Return the [x, y] coordinate for the center point of the cell that contains the specified text.  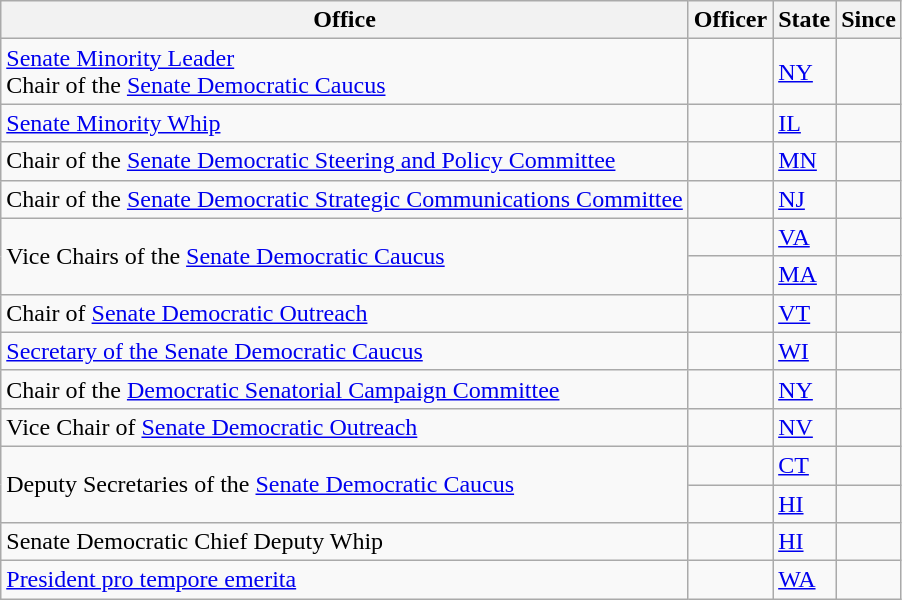
Since [869, 20]
Secretary of the Senate Democratic Caucus [345, 351]
State [804, 20]
Officer [730, 20]
Vice Chairs of the Senate Democratic Caucus [345, 256]
Chair of the Senate Democratic Strategic Communications Committee [345, 199]
MA [804, 275]
MN [804, 161]
Senate Minority LeaderChair of the Senate Democratic Caucus [345, 72]
VT [804, 313]
Chair of Senate Democratic Outreach [345, 313]
Vice Chair of Senate Democratic Outreach [345, 427]
Senate Minority Whip [345, 123]
NJ [804, 199]
Chair of the Senate Democratic Steering and Policy Committee [345, 161]
IL [804, 123]
Deputy Secretaries of the Senate Democratic Caucus [345, 484]
WA [804, 580]
NV [804, 427]
President pro tempore emerita [345, 580]
Office [345, 20]
Senate Democratic Chief Deputy Whip [345, 542]
WI [804, 351]
Chair of the Democratic Senatorial Campaign Committee [345, 389]
VA [804, 237]
CT [804, 465]
